For the text-containing cell, return its midpoint in (X, Y) coordinate format. 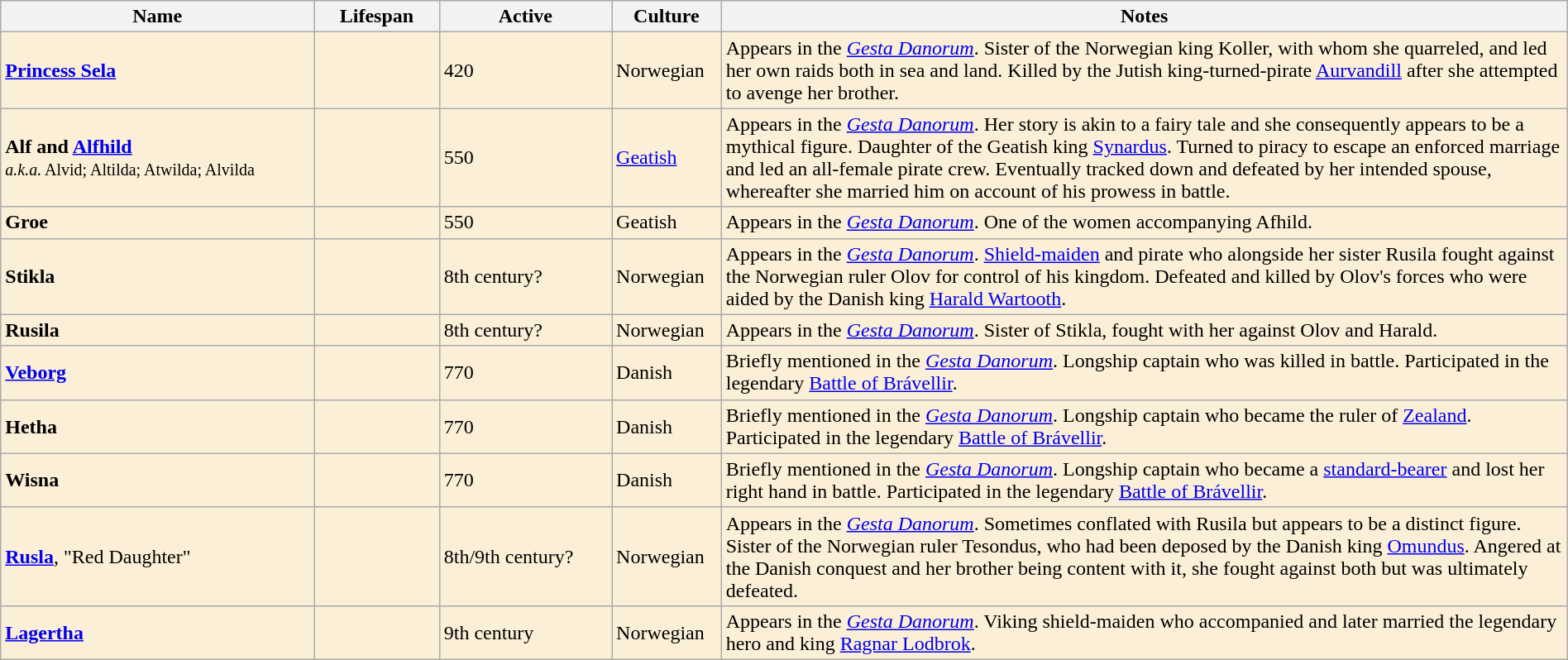
Lifespan (377, 17)
Stikla (157, 276)
Active (525, 17)
Veborg (157, 372)
Rusla, "Red Daughter" (157, 556)
Hetha (157, 427)
Culture (667, 17)
Appears in the Gesta Danorum. Sister of Stikla, fought with her against Olov and Harald. (1145, 330)
Alf and Alfhilda.k.a. Alvid; Altilda; Atwilda; Alvilda (157, 157)
Appears in the Gesta Danorum. One of the women accompanying Afhild. (1145, 222)
Name (157, 17)
Princess Sela (157, 70)
9th century (525, 632)
Rusila (157, 330)
Briefly mentioned in the Gesta Danorum. Longship captain who was killed in battle. Participated in the legendary Battle of Brávellir. (1145, 372)
420 (525, 70)
8th/9th century? (525, 556)
Wisna (157, 480)
Briefly mentioned in the Gesta Danorum. Longship captain who became the ruler of Zealand. Participated in the legendary Battle of Brávellir. (1145, 427)
Lagertha (157, 632)
Appears in the Gesta Danorum. Viking shield-maiden who accompanied and later married the legendary hero and king Ragnar Lodbrok. (1145, 632)
Groe (157, 222)
Notes (1145, 17)
